Provide the [x, y] coordinate of the cell's center where the given text is located.  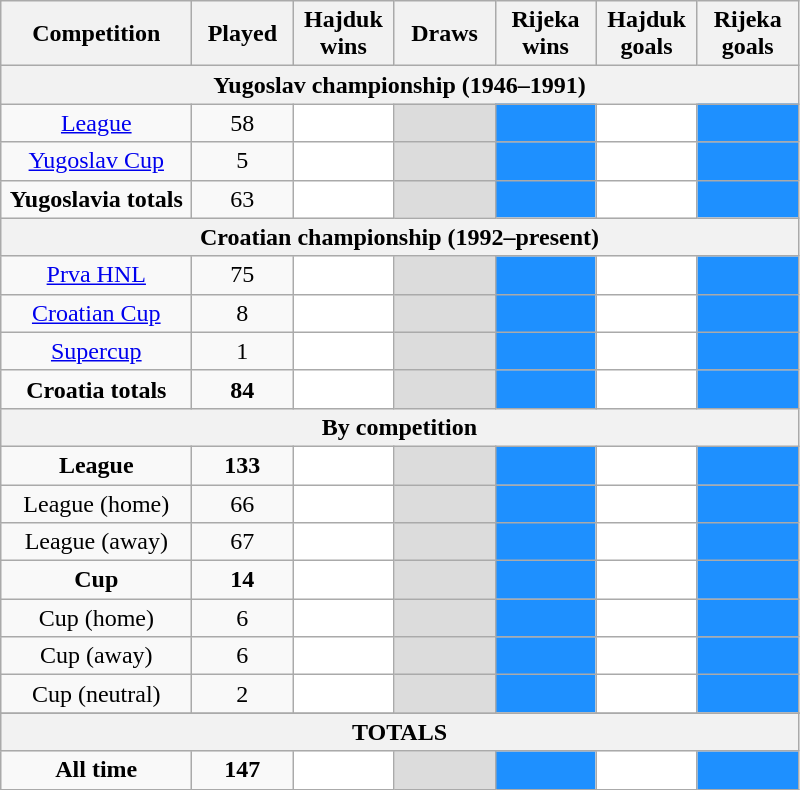
Cup (home) [96, 618]
1 [242, 351]
Yugoslav Cup [96, 161]
75 [242, 275]
63 [242, 199]
14 [242, 580]
84 [242, 389]
67 [242, 542]
Rijeka wins [546, 34]
Supercup [96, 351]
By competition [400, 427]
All time [96, 770]
Cup [96, 580]
5 [242, 161]
Hajduk wins [344, 34]
Croatian Cup [96, 313]
Croatia totals [96, 389]
Played [242, 34]
Cup (neutral) [96, 694]
66 [242, 503]
Rijeka goals [748, 34]
147 [242, 770]
League (away) [96, 542]
Draws [444, 34]
Prva HNL [96, 275]
Competition [96, 34]
8 [242, 313]
Cup (away) [96, 656]
TOTALS [400, 732]
58 [242, 123]
League (home) [96, 503]
Croatian championship (1992–present) [400, 237]
Yugoslavia totals [96, 199]
Hajduk goals [646, 34]
Yugoslav championship (1946–1991) [400, 85]
2 [242, 694]
133 [242, 465]
